Provide the [X, Y] coordinate of the cell's center where the given text is located.  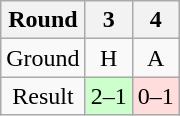
3 [108, 20]
Ground [43, 58]
0–1 [156, 96]
A [156, 58]
4 [156, 20]
2–1 [108, 96]
Round [43, 20]
H [108, 58]
Result [43, 96]
